Pinpoint the cell where the given text exists, returning its (x, y) midpoint coordinate. 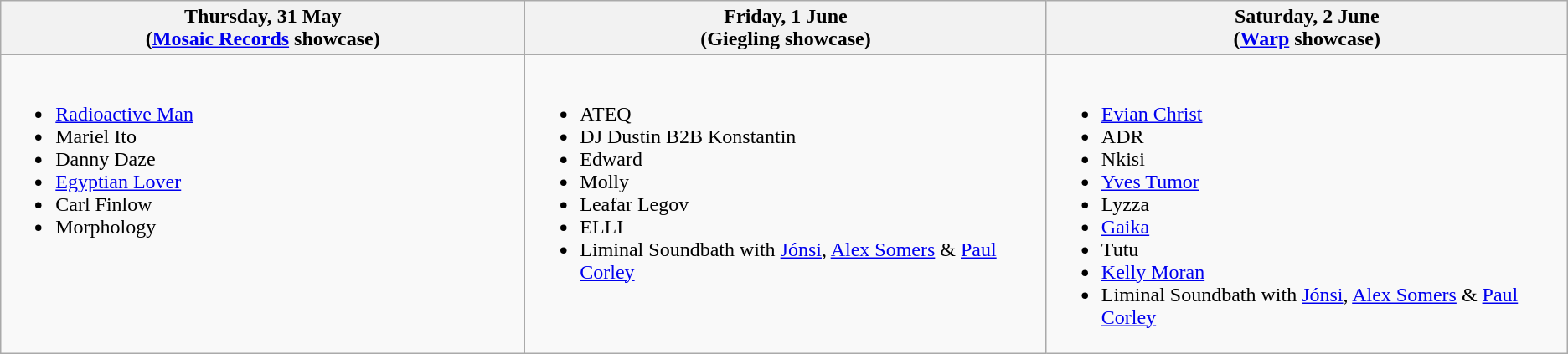
Radioactive ManMariel ItoDanny DazeEgyptian LoverCarl FinlowMorphology (263, 204)
Saturday, 2 June(Warp showcase) (1307, 28)
Friday, 1 June(Giegling showcase) (786, 28)
ATEQDJ Dustin B2B KonstantinEdwardMollyLeafar LegovELLILiminal Soundbath with Jónsi, Alex Somers & Paul Corley (786, 204)
Thursday, 31 May(Mosaic Records showcase) (263, 28)
Evian ChristADRNkisiYves TumorLyzzaGaikaTutuKelly MoranLiminal Soundbath with Jónsi, Alex Somers & Paul Corley (1307, 204)
